Determine the [X, Y] coordinate at the center of the cell enclosing the given text.  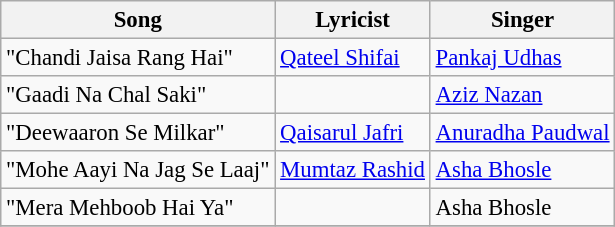
Aziz Nazan [522, 95]
"Chandi Jaisa Rang Hai" [138, 58]
Song [138, 20]
Pankaj Udhas [522, 58]
Mumtaz Rashid [353, 170]
Qateel Shifai [353, 58]
Lyricist [353, 20]
"Deewaaron Se Milkar" [138, 133]
"Gaadi Na Chal Saki" [138, 95]
Anuradha Paudwal [522, 133]
Qaisarul Jafri [353, 133]
"Mera Mehboob Hai Ya" [138, 208]
"Mohe Aayi Na Jag Se Laaj" [138, 170]
Singer [522, 20]
